Provide the [X, Y] coordinate of the cell's center where the given text is located.  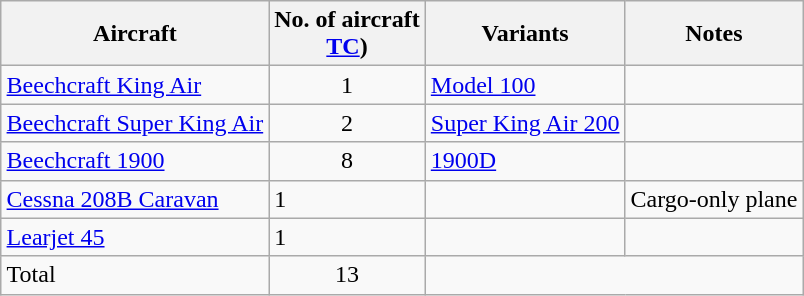
8 [348, 161]
Cessna 208B Caravan [135, 199]
Aircraft [135, 34]
Super King Air 200 [525, 123]
Notes [714, 34]
Beechcraft Super King Air [135, 123]
Model 100 [525, 85]
Cargo-only plane [714, 199]
Variants [525, 34]
Total [135, 275]
Beechcraft 1900 [135, 161]
Beechcraft King Air [135, 85]
1900D [525, 161]
13 [348, 275]
No. of aircraftTC) [348, 34]
2 [348, 123]
Learjet 45 [135, 237]
